Extract the [X, Y] coordinate from the center of the cell holding the provided text.  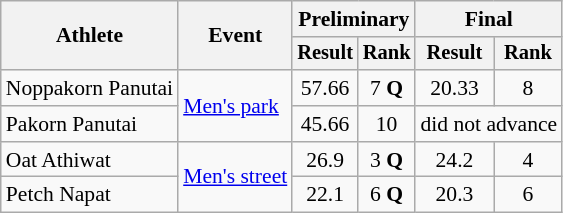
Final [488, 19]
20.3 [454, 195]
Athlete [90, 36]
7 Q [387, 88]
10 [387, 124]
45.66 [325, 124]
57.66 [325, 88]
Pakorn Panutai [90, 124]
Petch Napat [90, 195]
Noppakorn Panutai [90, 88]
Men's park [235, 106]
Event [235, 36]
6 Q [387, 195]
6 [528, 195]
4 [528, 160]
Oat Athiwat [90, 160]
20.33 [454, 88]
8 [528, 88]
26.9 [325, 160]
24.2 [454, 160]
3 Q [387, 160]
Men's street [235, 178]
22.1 [325, 195]
Preliminary [354, 19]
did not advance [488, 124]
